Detect which cell encompasses the target text, then output its (X, Y) center coordinate. 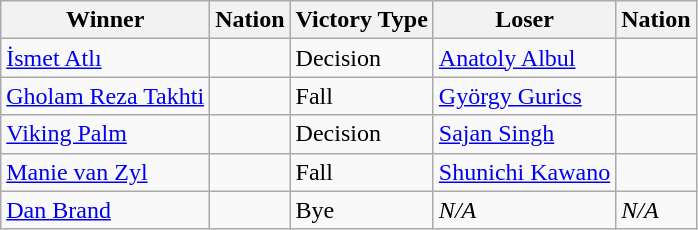
Victory Type (362, 20)
Winner (106, 20)
İsmet Atlı (106, 58)
Viking Palm (106, 134)
Manie van Zyl (106, 172)
Sajan Singh (524, 134)
Shunichi Kawano (524, 172)
Dan Brand (106, 210)
Anatoly Albul (524, 58)
Bye (362, 210)
György Gurics (524, 96)
Gholam Reza Takhti (106, 96)
Loser (524, 20)
